Find where the given text appears and provide that cell's center as [X, Y] coordinate. 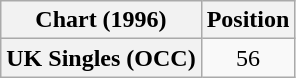
Chart (1996) [101, 20]
UK Singles (OCC) [101, 58]
Position [248, 20]
56 [248, 58]
